Return the [x, y] coordinate for the center point of the cell that contains the specified text.  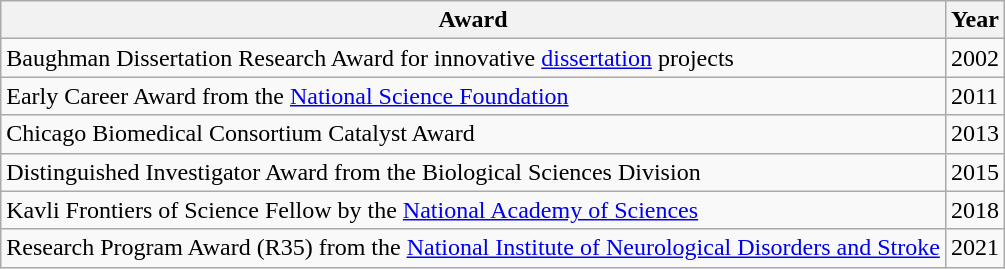
Baughman Dissertation Research Award for innovative dissertation projects [474, 58]
Kavli Frontiers of Science Fellow by the National Academy of Sciences [474, 210]
2018 [974, 210]
Year [974, 20]
2002 [974, 58]
2021 [974, 248]
2015 [974, 172]
Research Program Award (R35) from the National Institute of Neurological Disorders and Stroke [474, 248]
Distinguished Investigator Award from the Biological Sciences Division [474, 172]
2011 [974, 96]
Award [474, 20]
Chicago Biomedical Consortium Catalyst Award [474, 134]
2013 [974, 134]
Early Career Award from the National Science Foundation [474, 96]
